Provide the [X, Y] coordinate of the cell's center where the given text is located.  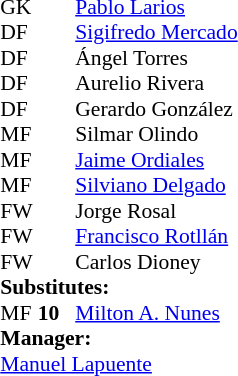
Silmar Olindo [156, 135]
Carlos Dioney [156, 262]
Milton A. Nunes [156, 313]
Jorge Rosal [156, 211]
Aurelio Rivera [156, 83]
10 [57, 313]
Silviano Delgado [156, 185]
Jaime Ordiales [156, 160]
Francisco Rotllán [156, 237]
Substitutes: [118, 287]
Ángel Torres [156, 58]
Gerardo González [156, 109]
Sigifredo Mercado [156, 33]
Manager: [118, 339]
